Search for the cell housing the specified text and yield its (X, Y) center coordinate. 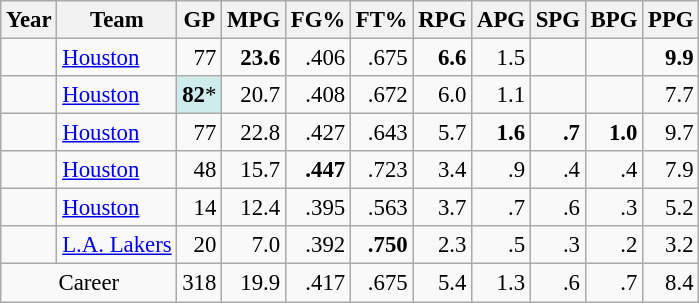
.643 (382, 133)
FT% (382, 20)
Year (29, 20)
7.0 (254, 245)
82* (200, 95)
20 (200, 245)
5.2 (671, 208)
L.A. Lakers (117, 245)
7.9 (671, 170)
23.6 (254, 58)
BPG (614, 20)
MPG (254, 20)
1.5 (502, 58)
1.1 (502, 95)
12.4 (254, 208)
FG% (318, 20)
.395 (318, 208)
.427 (318, 133)
RPG (442, 20)
14 (200, 208)
.5 (502, 245)
.2 (614, 245)
6.6 (442, 58)
.406 (318, 58)
Career (89, 283)
.750 (382, 245)
20.7 (254, 95)
6.0 (442, 95)
1.6 (502, 133)
9.7 (671, 133)
GP (200, 20)
15.7 (254, 170)
.408 (318, 95)
19.9 (254, 283)
.723 (382, 170)
.672 (382, 95)
5.7 (442, 133)
318 (200, 283)
7.7 (671, 95)
SPG (558, 20)
48 (200, 170)
2.3 (442, 245)
5.4 (442, 283)
.417 (318, 283)
PPG (671, 20)
.9 (502, 170)
3.7 (442, 208)
22.8 (254, 133)
1.3 (502, 283)
APG (502, 20)
3.2 (671, 245)
.392 (318, 245)
.563 (382, 208)
3.4 (442, 170)
9.9 (671, 58)
8.4 (671, 283)
Team (117, 20)
1.0 (614, 133)
.447 (318, 170)
